Determine the [X, Y] coordinate at the center of the cell enclosing the given text.  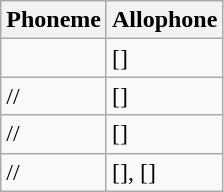
Allophone [164, 20]
Phoneme [54, 20]
[], [] [164, 172]
